Extract the [x, y] coordinate from the center of the cell holding the provided text.  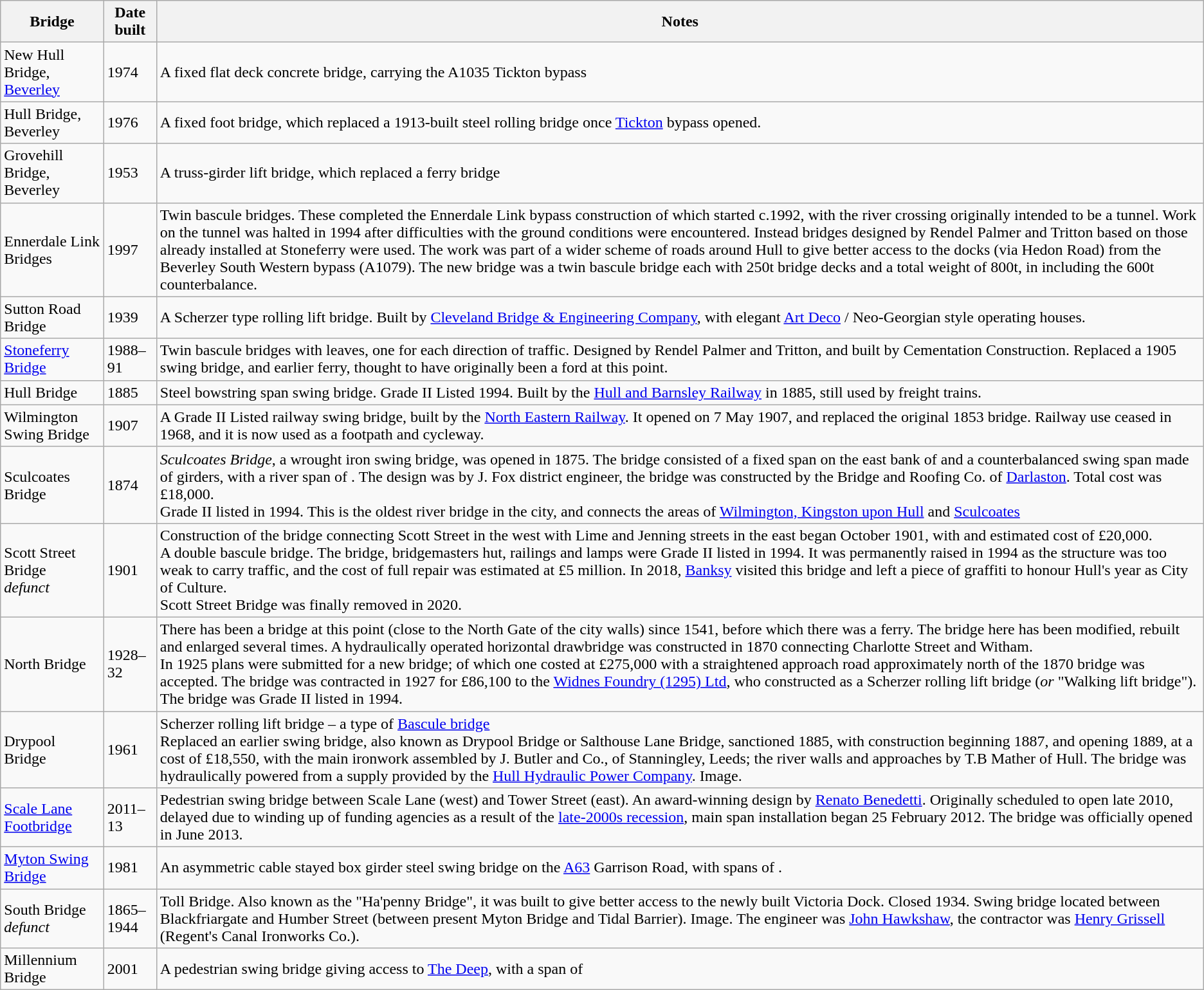
Notes [680, 22]
1974 [130, 72]
1988–91 [130, 359]
South Bridgedefunct [52, 919]
Scott Street Bridgedefunct [52, 570]
Wilmington Swing Bridge [52, 426]
1976 [130, 122]
2001 [130, 969]
A pedestrian swing bridge giving access to The Deep, with a span of [680, 969]
Myton Swing Bridge [52, 868]
1997 [130, 250]
1961 [130, 750]
North Bridge [52, 664]
Hull Bridge [52, 392]
A fixed foot bridge, which replaced a 1913-built steel rolling bridge once Tickton bypass opened. [680, 122]
1865–1944 [130, 919]
A Scherzer type rolling lift bridge. Built by Cleveland Bridge & Engineering Company, with elegant Art Deco / Neo-Georgian style operating houses. [680, 318]
Ennerdale Link Bridges [52, 250]
An asymmetric cable stayed box girder steel swing bridge on the A63 Garrison Road, with spans of . [680, 868]
Grovehill Bridge, Beverley [52, 173]
Stoneferry Bridge [52, 359]
Millennium Bridge [52, 969]
2011–13 [130, 818]
Date built [130, 22]
1953 [130, 173]
1928–32 [130, 664]
Steel bowstring span swing bridge. Grade II Listed 1994. Built by the Hull and Barnsley Railway in 1885, still used by freight trains. [680, 392]
New Hull Bridge, Beverley [52, 72]
1981 [130, 868]
1939 [130, 318]
Scale Lane Footbridge [52, 818]
Sculcoates Bridge [52, 485]
1901 [130, 570]
Drypool Bridge [52, 750]
Bridge [52, 22]
1874 [130, 485]
1907 [130, 426]
Sutton Road Bridge [52, 318]
A truss-girder lift bridge, which replaced a ferry bridge [680, 173]
1885 [130, 392]
Hull Bridge, Beverley [52, 122]
A fixed flat deck concrete bridge, carrying the A1035 Tickton bypass [680, 72]
